Return the (x, y) coordinate for the center point of the cell that contains the specified text.  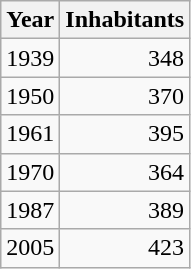
1939 (30, 58)
Inhabitants (125, 20)
370 (125, 96)
389 (125, 210)
348 (125, 58)
364 (125, 172)
423 (125, 248)
Year (30, 20)
1987 (30, 210)
395 (125, 134)
1961 (30, 134)
2005 (30, 248)
1970 (30, 172)
1950 (30, 96)
